Return the [X, Y] coordinate for the center point of the cell that contains the specified text.  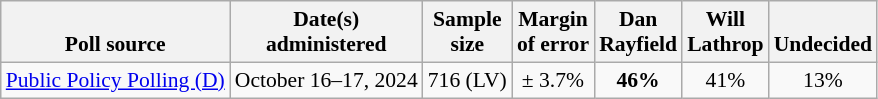
Samplesize [468, 32]
± 3.7% [553, 80]
Poll source [116, 32]
Marginof error [553, 32]
DanRayfield [638, 32]
41% [726, 80]
46% [638, 80]
716 (LV) [468, 80]
Public Policy Polling (D) [116, 80]
Undecided [823, 32]
WillLathrop [726, 32]
October 16–17, 2024 [326, 80]
13% [823, 80]
Date(s)administered [326, 32]
